Capture the cell that displays the provided text and extract its (X, Y) central coordinate. 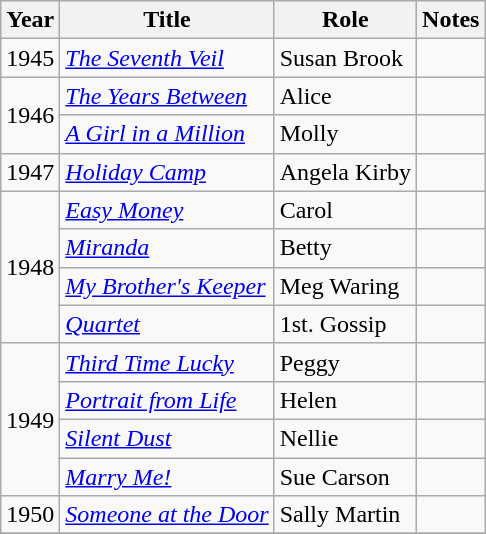
Meg Waring (345, 286)
1947 (30, 172)
Miranda (167, 248)
Notes (451, 20)
A Girl in a Million (167, 134)
Angela Kirby (345, 172)
1945 (30, 58)
Easy Money (167, 210)
Helen (345, 400)
Portrait from Life (167, 400)
Alice (345, 96)
My Brother's Keeper (167, 286)
Peggy (345, 362)
Susan Brook (345, 58)
Nellie (345, 438)
Marry Me! (167, 477)
Sally Martin (345, 515)
1950 (30, 515)
1946 (30, 115)
Third Time Lucky (167, 362)
1949 (30, 419)
1st. Gossip (345, 324)
Carol (345, 210)
Betty (345, 248)
The Years Between (167, 96)
Someone at the Door (167, 515)
Year (30, 20)
Title (167, 20)
Holiday Camp (167, 172)
Quartet (167, 324)
Sue Carson (345, 477)
Role (345, 20)
1948 (30, 267)
Molly (345, 134)
The Seventh Veil (167, 58)
Silent Dust (167, 438)
